Extract the (x, y) coordinate from the center of the cell holding the provided text.  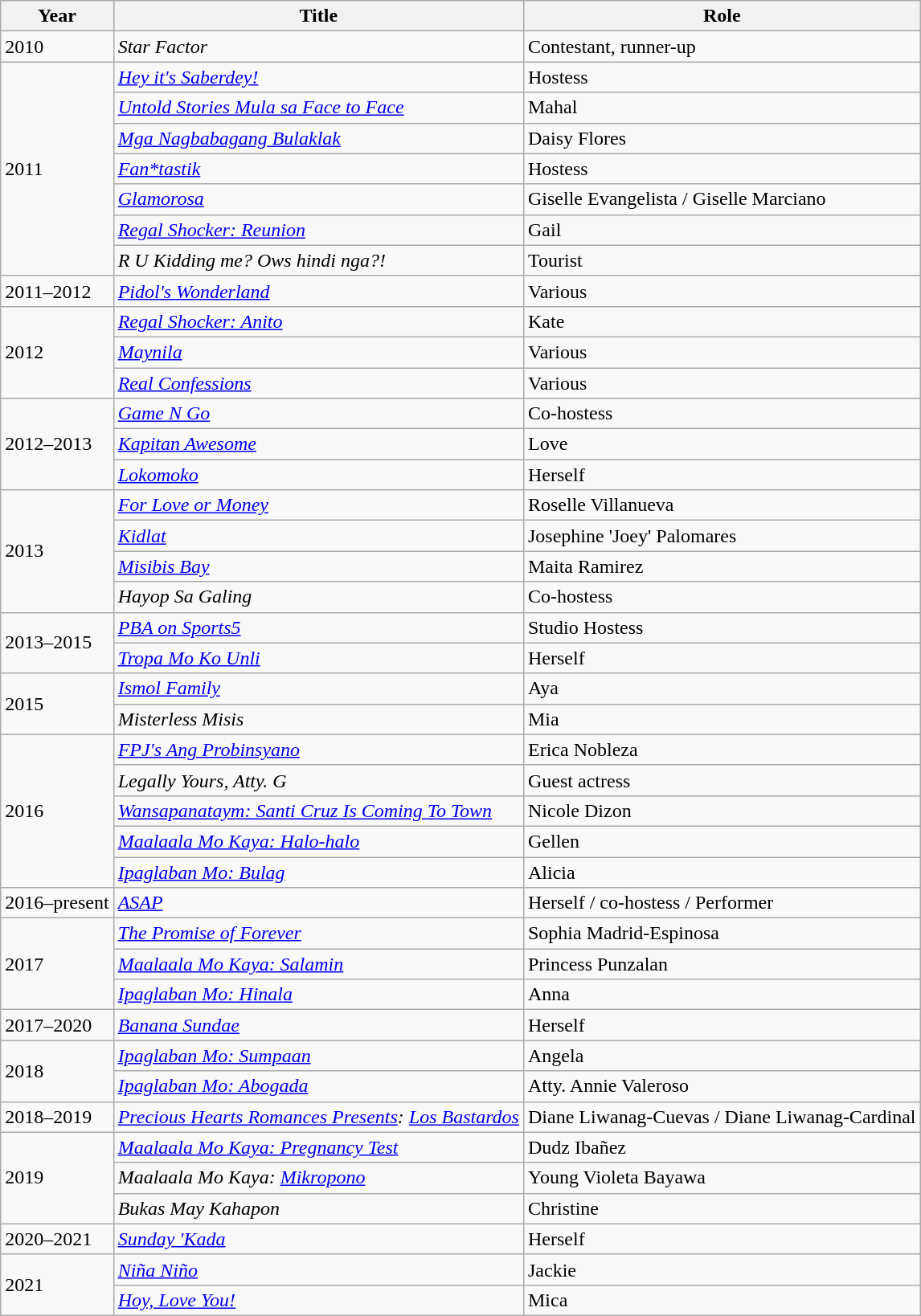
Maalaala Mo Kaya: Mikropono (318, 1178)
Tropa Mo Ko Unli (318, 658)
Mga Nagbabagang Bulaklak (318, 138)
Sunday 'Kada (318, 1239)
Hoy, Love You! (318, 1300)
Herself / co-hostess / Performer (722, 903)
Banana Sundae (318, 1025)
2016 (57, 811)
Kate (722, 321)
Regal Shocker: Anito (318, 321)
Untold Stories Mula sa Face to Face (318, 108)
ASAP (318, 903)
Tourist (722, 260)
Maalaala Mo Kaya: Pregnancy Test (318, 1147)
Aya (722, 689)
Wansapanataym: Santi Cruz Is Coming To Town (318, 811)
Love (722, 444)
PBA on Sports5 (318, 627)
Kapitan Awesome (318, 444)
2020–2021 (57, 1239)
Gellen (722, 841)
Misterless Misis (318, 719)
Gail (722, 230)
2012 (57, 352)
Lokomoko (318, 475)
Title (318, 16)
Erica Nobleza (722, 750)
For Love or Money (318, 505)
Roselle Villanueva (722, 505)
2018–2019 (57, 1117)
Fan*tastik (318, 169)
The Promise of Forever (318, 934)
Maita Ramirez (722, 566)
Glamorosa (318, 199)
Nicole Dizon (722, 811)
Ipaglaban Mo: Abogada (318, 1086)
Contestant, runner-up (722, 47)
Year (57, 16)
Alicia (722, 872)
Star Factor (318, 47)
2013–2015 (57, 643)
Mia (722, 719)
2019 (57, 1178)
Real Confessions (318, 383)
Princess Punzalan (722, 964)
2017 (57, 964)
2017–2020 (57, 1025)
2011–2012 (57, 291)
Ipaglaban Mo: Hinala (318, 995)
Mahal (722, 108)
2011 (57, 169)
Young Violeta Bayawa (722, 1178)
Studio Hostess (722, 627)
Jackie (722, 1269)
Dudz Ibañez (722, 1147)
Game N Go (318, 414)
Angela (722, 1056)
Sophia Madrid-Espinosa (722, 934)
Pidol's Wonderland (318, 291)
Anna (722, 995)
Atty. Annie Valeroso (722, 1086)
R U Kidding me? Ows hindi nga?! (318, 260)
Kidlat (318, 536)
Regal Shocker: Reunion (318, 230)
Misibis Bay (318, 566)
2021 (57, 1285)
Hayop Sa Galing (318, 597)
2016–present (57, 903)
Mica (722, 1300)
Maynila (318, 352)
2010 (57, 47)
FPJ's Ang Probinsyano (318, 750)
Precious Hearts Romances Presents: Los Bastardos (318, 1117)
Josephine 'Joey' Palomares (722, 536)
Diane Liwanag-Cuevas / Diane Liwanag-Cardinal (722, 1117)
Ipaglaban Mo: Sumpaan (318, 1056)
Niña Niño (318, 1269)
Legally Yours, Atty. G (318, 780)
Maalaala Mo Kaya: Halo-halo (318, 841)
2018 (57, 1071)
Giselle Evangelista / Giselle Marciano (722, 199)
Bukas May Kahapon (318, 1208)
Daisy Flores (722, 138)
Guest actress (722, 780)
Ipaglaban Mo: Bulag (318, 872)
Role (722, 16)
Christine (722, 1208)
2015 (57, 704)
2012–2013 (57, 444)
Hey it's Saberdey! (318, 77)
Ismol Family (318, 689)
Maalaala Mo Kaya: Salamin (318, 964)
2013 (57, 551)
